Extract the (x, y) coordinate from the center of the cell holding the provided text.  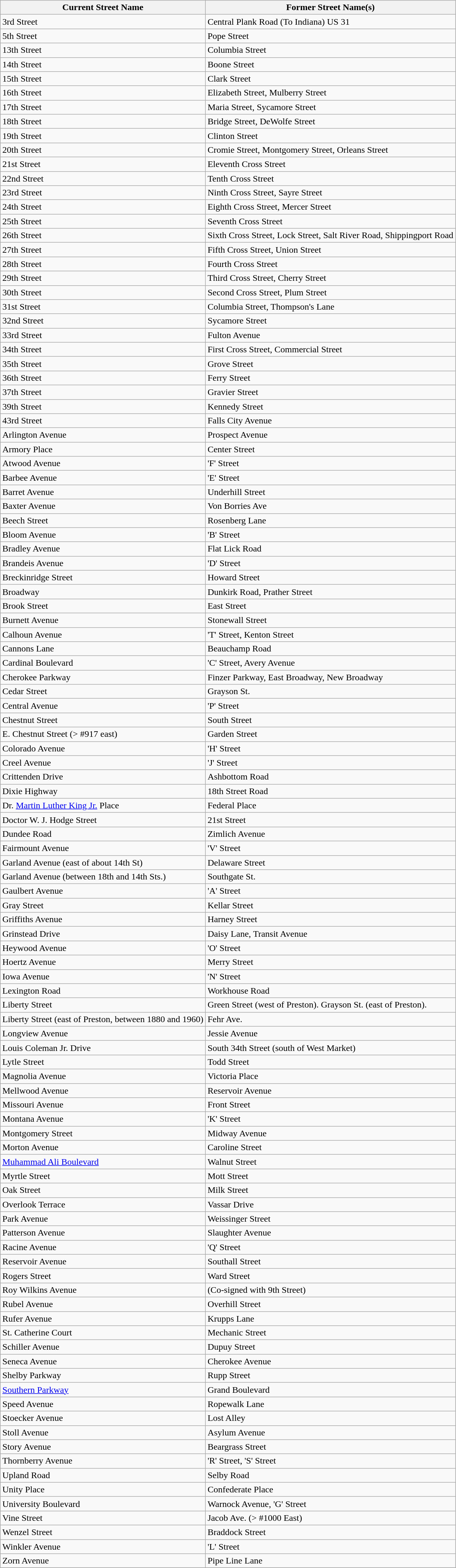
Burnett Avenue (103, 620)
Fehr Ave. (330, 1019)
Gaulbert Avenue (103, 891)
Upland Road (103, 1475)
Roy Wilkins Avenue (103, 1290)
Muhammad Ali Boulevard (103, 1162)
14th Street (103, 64)
Vine Street (103, 1518)
Bradley Avenue (103, 549)
Patterson Avenue (103, 1233)
31st Street (103, 307)
Garden Street (330, 734)
Ashbottom Road (330, 777)
Jacob Ave. (> #1000 East) (330, 1518)
Seneca Avenue (103, 1361)
Shelby Parkway (103, 1376)
Cherokee Avenue (330, 1361)
Brook Street (103, 606)
Prospect Avenue (330, 435)
Grayson St. (330, 692)
Fifth Cross Street, Union Street (330, 250)
Grove Street (330, 364)
Liberty Street (east of Preston, between 1880 and 1960) (103, 1019)
Myrtle Street (103, 1176)
St. Catherine Court (103, 1333)
Ward Street (330, 1276)
Armory Place (103, 449)
Eleventh Cross Street (330, 164)
Braddock Street (330, 1532)
Barbee Avenue (103, 478)
Fourth Cross Street (330, 264)
Krupps Lane (330, 1318)
Morton Avenue (103, 1148)
E. Chestnut Street (> #917 east) (103, 734)
39th Street (103, 406)
Ferry Street (330, 378)
'D' Street (330, 563)
'V' Street (330, 848)
Stoll Avenue (103, 1432)
Kellar Street (330, 905)
18th Street (103, 121)
30th Street (103, 292)
Garland Avenue (between 18th and 14th Sts.) (103, 877)
Second Cross Street, Plum Street (330, 292)
University Boulevard (103, 1504)
Selby Road (330, 1475)
Lytle Street (103, 1062)
'F' Street (330, 464)
Eighth Cross Street, Mercer Street (330, 207)
Schiller Avenue (103, 1347)
32nd Street (103, 321)
25th Street (103, 221)
Dundee Road (103, 834)
34th Street (103, 349)
Warnock Avenue, 'G' Street (330, 1504)
Montana Avenue (103, 1119)
Gravier Street (330, 392)
Beech Street (103, 520)
'J' Street (330, 763)
Longview Avenue (103, 1033)
Speed Avenue (103, 1404)
Third Cross Street, Cherry Street (330, 278)
(Co-signed with 9th Street) (330, 1290)
22nd Street (103, 179)
27th Street (103, 250)
Merry Street (330, 962)
Confederate Place (330, 1489)
Jessie Avenue (330, 1033)
Lost Alley (330, 1418)
East Street (330, 606)
Todd Street (330, 1062)
Dupuy Street (330, 1347)
South Street (330, 720)
'P' Street (330, 706)
Beauchamp Road (330, 649)
13th Street (103, 50)
Former Street Name(s) (330, 7)
Cardinal Boulevard (103, 663)
Columbia Street (330, 50)
Arlington Avenue (103, 435)
Unity Place (103, 1489)
Cromie Street, Montgomery Street, Orleans Street (330, 150)
Lexington Road (103, 991)
Weissinger Street (330, 1219)
Delaware Street (330, 862)
Stoecker Avenue (103, 1418)
'O' Street (330, 948)
Breckinridge Street (103, 577)
Slaughter Avenue (330, 1233)
Liberty Street (103, 1005)
Louis Coleman Jr. Drive (103, 1048)
Ropewalk Lane (330, 1404)
Racine Avenue (103, 1247)
Crittenden Drive (103, 777)
Mellwood Avenue (103, 1091)
Cannons Lane (103, 649)
Rogers Street (103, 1276)
Seventh Cross Street (330, 221)
Ninth Cross Street, Sayre Street (330, 193)
'T' Street, Kenton Street (330, 635)
29th Street (103, 278)
Caroline Street (330, 1148)
18th Street Road (330, 791)
Maria Street, Sycamore Street (330, 107)
Garland Avenue (east of about 14th St) (103, 862)
'L' Street (330, 1547)
Victoria Place (330, 1076)
Elizabeth Street, Mulberry Street (330, 93)
Park Avenue (103, 1219)
Mott Street (330, 1176)
Doctor W. J. Hodge Street (103, 820)
Walnut Street (330, 1162)
36th Street (103, 378)
Winkler Avenue (103, 1547)
Stonewall Street (330, 620)
Dr. Martin Luther King Jr. Place (103, 805)
Dunkirk Road, Prather Street (330, 592)
Asylum Avenue (330, 1432)
Chestnut Street (103, 720)
Center Street (330, 449)
33rd Street (103, 335)
23rd Street (103, 193)
43rd Street (103, 421)
Howard Street (330, 577)
Rubel Avenue (103, 1304)
Atwood Avenue (103, 464)
28th Street (103, 264)
Underhill Street (330, 492)
Southall Street (330, 1261)
Finzer Parkway, East Broadway, New Broadway (330, 677)
Barret Avenue (103, 492)
Calhoun Avenue (103, 635)
26th Street (103, 235)
Fulton Avenue (330, 335)
Gray Street (103, 905)
Vassar Drive (330, 1204)
Central Avenue (103, 706)
Heywood Avenue (103, 948)
3rd Street (103, 22)
Federal Place (330, 805)
Fairmount Avenue (103, 848)
Colorado Avenue (103, 748)
Grand Boulevard (330, 1390)
Sycamore Street (330, 321)
19th Street (103, 136)
Central Plank Road (To Indiana) US 31 (330, 22)
Current Street Name (103, 7)
Zimlich Avenue (330, 834)
'K' Street (330, 1119)
'R' Street, 'S' Street (330, 1461)
17th Street (103, 107)
South 34th Street (south of West Market) (330, 1048)
Front Street (330, 1105)
Cherokee Parkway (103, 677)
'A' Street (330, 891)
Wenzel Street (103, 1532)
Beargrass Street (330, 1447)
Griffiths Avenue (103, 920)
15th Street (103, 79)
Bloom Avenue (103, 535)
Oak Street (103, 1190)
Montgomery Street (103, 1133)
Southgate St. (330, 877)
'H' Street (330, 748)
Clinton Street (330, 136)
Magnolia Avenue (103, 1076)
Bridge Street, DeWolfe Street (330, 121)
20th Street (103, 150)
'C' Street, Avery Avenue (330, 663)
Rufer Avenue (103, 1318)
Dixie Highway (103, 791)
Kennedy Street (330, 406)
Milk Street (330, 1190)
'Q' Street (330, 1247)
Zorn Avenue (103, 1561)
Pipe Line Lane (330, 1561)
Thornberry Avenue (103, 1461)
Green Street (west of Preston). Grayson St. (east of Preston). (330, 1005)
First Cross Street, Commercial Street (330, 349)
Story Avenue (103, 1447)
Mechanic Street (330, 1333)
Clark Street (330, 79)
Workhouse Road (330, 991)
Overhill Street (330, 1304)
Rosenberg Lane (330, 520)
24th Street (103, 207)
Midway Avenue (330, 1133)
Pope Street (330, 36)
'N' Street (330, 976)
Boone Street (330, 64)
Southern Parkway (103, 1390)
Creel Avenue (103, 763)
Grinstead Drive (103, 934)
Falls City Avenue (330, 421)
Hoertz Avenue (103, 962)
16th Street (103, 93)
Broadway (103, 592)
Von Borries Ave (330, 506)
Brandeis Avenue (103, 563)
37th Street (103, 392)
5th Street (103, 36)
Rupp Street (330, 1376)
35th Street (103, 364)
Cedar Street (103, 692)
'B' Street (330, 535)
Missouri Avenue (103, 1105)
'E' Street (330, 478)
Overlook Terrace (103, 1204)
Baxter Avenue (103, 506)
Tenth Cross Street (330, 179)
Sixth Cross Street, Lock Street, Salt River Road, Shippingport Road (330, 235)
Columbia Street, Thompson's Lane (330, 307)
Iowa Avenue (103, 976)
Daisy Lane, Transit Avenue (330, 934)
Harney Street (330, 920)
Flat Lick Road (330, 549)
